Provide the [x, y] coordinate of the cell's center where the given text is located.  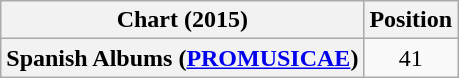
Position [411, 20]
41 [411, 58]
Chart (2015) [182, 20]
Spanish Albums (PROMUSICAE) [182, 58]
